Capture the cell that displays the provided text and extract its [x, y] central coordinate. 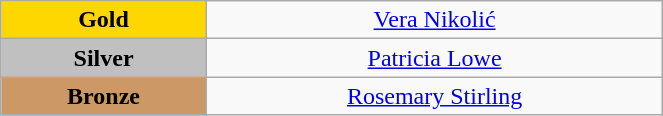
Silver [104, 58]
Gold [104, 20]
Patricia Lowe [434, 58]
Vera Nikolić [434, 20]
Rosemary Stirling [434, 96]
Bronze [104, 96]
